Extract the (X, Y) coordinate from the center of the cell holding the provided text.  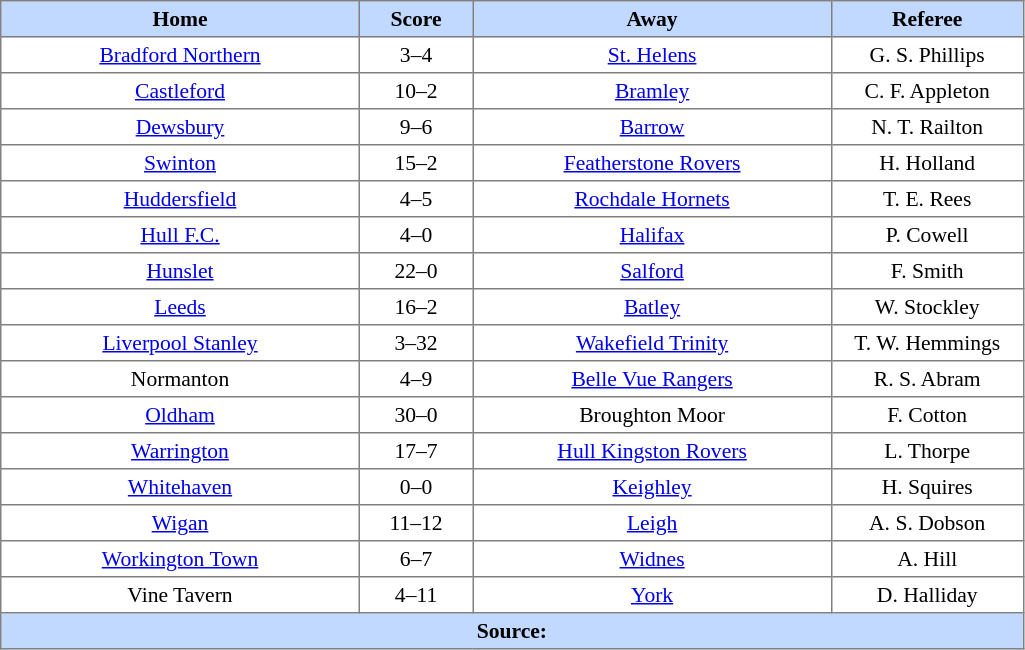
C. F. Appleton (927, 91)
T. E. Rees (927, 199)
22–0 (416, 271)
Featherstone Rovers (652, 163)
D. Halliday (927, 595)
4–11 (416, 595)
W. Stockley (927, 307)
R. S. Abram (927, 379)
Halifax (652, 235)
G. S. Phillips (927, 55)
Wigan (180, 523)
Wakefield Trinity (652, 343)
F. Cotton (927, 415)
Leigh (652, 523)
10–2 (416, 91)
3–32 (416, 343)
11–12 (416, 523)
0–0 (416, 487)
6–7 (416, 559)
Barrow (652, 127)
L. Thorpe (927, 451)
York (652, 595)
15–2 (416, 163)
Home (180, 19)
A. S. Dobson (927, 523)
H. Holland (927, 163)
N. T. Railton (927, 127)
St. Helens (652, 55)
Castleford (180, 91)
T. W. Hemmings (927, 343)
Vine Tavern (180, 595)
Oldham (180, 415)
Referee (927, 19)
Normanton (180, 379)
4–9 (416, 379)
Swinton (180, 163)
4–0 (416, 235)
Hull F.C. (180, 235)
16–2 (416, 307)
Belle Vue Rangers (652, 379)
F. Smith (927, 271)
H. Squires (927, 487)
Salford (652, 271)
Bradford Northern (180, 55)
Source: (512, 631)
Hunslet (180, 271)
Warrington (180, 451)
Rochdale Hornets (652, 199)
Away (652, 19)
Liverpool Stanley (180, 343)
Huddersfield (180, 199)
Workington Town (180, 559)
Keighley (652, 487)
17–7 (416, 451)
Bramley (652, 91)
A. Hill (927, 559)
Dewsbury (180, 127)
Score (416, 19)
Batley (652, 307)
3–4 (416, 55)
Broughton Moor (652, 415)
P. Cowell (927, 235)
Hull Kingston Rovers (652, 451)
Whitehaven (180, 487)
4–5 (416, 199)
Leeds (180, 307)
30–0 (416, 415)
9–6 (416, 127)
Widnes (652, 559)
